Search for the cell housing the specified text and yield its [X, Y] center coordinate. 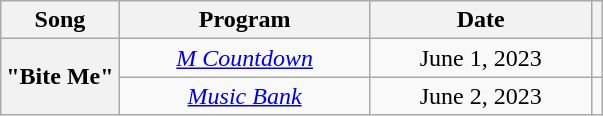
M Countdown [244, 58]
Song [60, 20]
June 1, 2023 [480, 58]
Music Bank [244, 96]
Program [244, 20]
Date [480, 20]
"Bite Me" [60, 77]
June 2, 2023 [480, 96]
